Capture the cell that displays the provided text and extract its (X, Y) central coordinate. 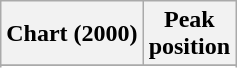
Peakposition (189, 34)
Chart (2000) (72, 34)
